Output the (X, Y) coordinate of the center of the cell containing the given text.  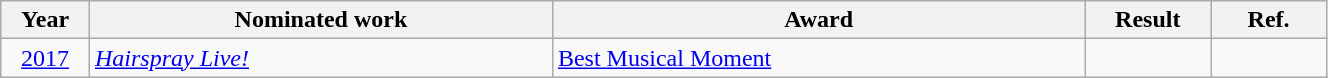
Hairspray Live! (320, 58)
2017 (46, 58)
Result (1148, 20)
Nominated work (320, 20)
Year (46, 20)
Award (818, 20)
Ref. (1269, 20)
Best Musical Moment (818, 58)
